For the text-containing cell, return its midpoint in (x, y) coordinate format. 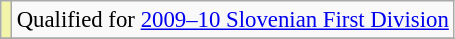
Qualified for 2009–10 Slovenian First Division (232, 20)
